Output the [X, Y] coordinate of the center of the cell containing the given text.  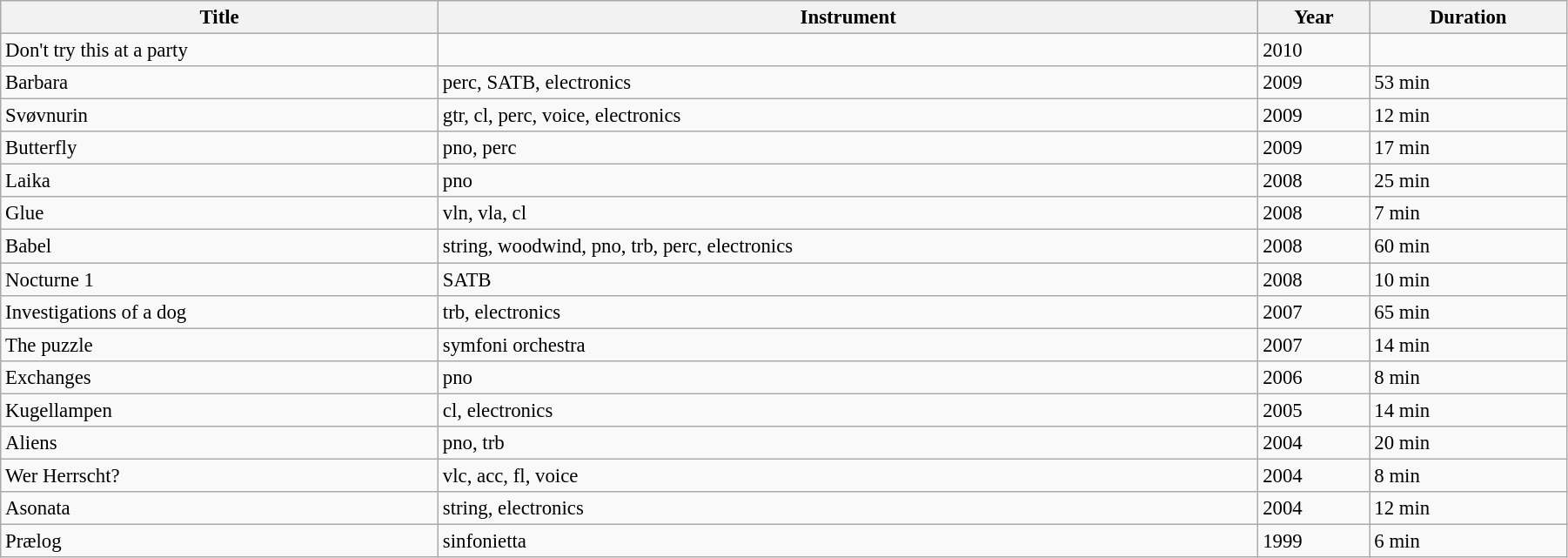
Glue [219, 213]
Laika [219, 181]
Nocturne 1 [219, 279]
Wer Herrscht? [219, 475]
7 min [1468, 213]
10 min [1468, 279]
SATB [848, 279]
Butterfly [219, 148]
Barbara [219, 83]
Svøvnurin [219, 116]
Kugellampen [219, 410]
2005 [1314, 410]
Prælog [219, 541]
Title [219, 17]
vlc, acc, fl, voice [848, 475]
Instrument [848, 17]
Aliens [219, 443]
Investigations of a dog [219, 312]
65 min [1468, 312]
20 min [1468, 443]
gtr, cl, perc, voice, electronics [848, 116]
trb, electronics [848, 312]
25 min [1468, 181]
sinfonietta [848, 541]
cl, electronics [848, 410]
Don't try this at a party [219, 50]
symfoni orchestra [848, 345]
6 min [1468, 541]
53 min [1468, 83]
The puzzle [219, 345]
pno, trb [848, 443]
perc, SATB, electronics [848, 83]
pno, perc [848, 148]
Duration [1468, 17]
Babel [219, 246]
string, electronics [848, 508]
2010 [1314, 50]
Asonata [219, 508]
60 min [1468, 246]
Year [1314, 17]
1999 [1314, 541]
Exchanges [219, 377]
2006 [1314, 377]
17 min [1468, 148]
string, woodwind, pno, trb, perc, electronics [848, 246]
vln, vla, cl [848, 213]
